Identify which cell holds the provided text, then report its (X, Y) central coordinate. 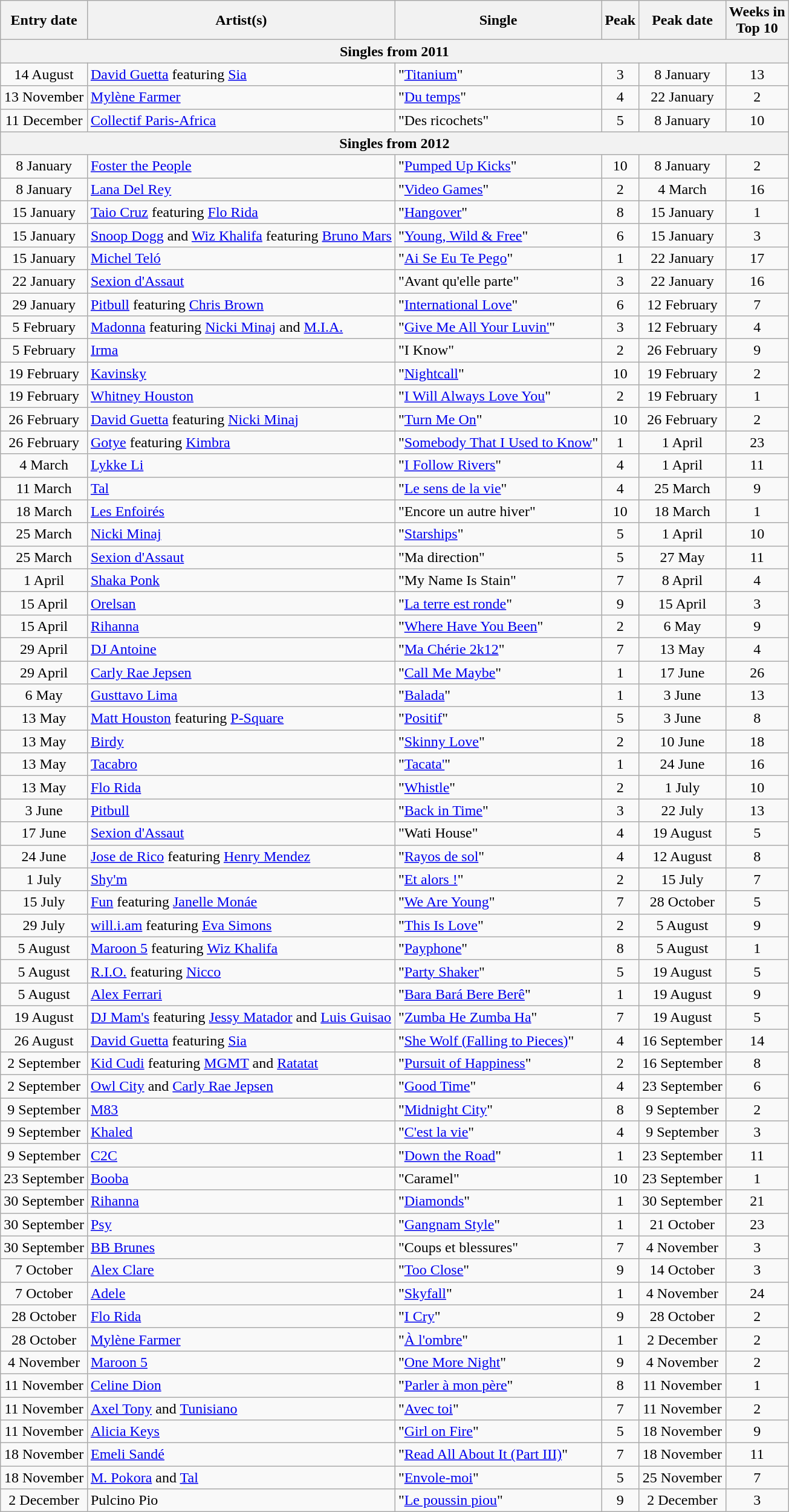
DJ Antoine (241, 649)
Shaka Ponk (241, 580)
21 October (683, 1224)
Pitbull featuring Chris Brown (241, 304)
"Video Games" (498, 189)
"Hangover" (498, 212)
"Bara Bará Bere Berê" (498, 994)
Nicki Minaj (241, 534)
"Skyfall" (498, 1293)
"Ma Chérie 2k12" (498, 649)
"Et alors !" (498, 879)
"Le poussin piou" (498, 1501)
Kid Cudi featuring MGMT and Ratatat (241, 1064)
Irma (241, 351)
Peak (620, 21)
"Avant qu'elle parte" (498, 281)
Emeli Sandé (241, 1455)
17 (757, 258)
29 January (44, 304)
"Pumped Up Kicks" (498, 166)
"Positif" (498, 719)
"This Is Love" (498, 925)
Gusttavo Lima (241, 696)
M. Pokora and Tal (241, 1478)
Shy'm (241, 879)
12 August (683, 856)
Booba (241, 1178)
"Skinny Love" (498, 741)
13 November (44, 97)
"Give Me All Your Luvin'" (498, 328)
25 November (683, 1478)
Axel Tony and Tunisiano (241, 1409)
will.i.am featuring Eva Simons (241, 925)
"Le sens de la vie" (498, 488)
C2C (241, 1155)
"Avec toi" (498, 1409)
"I Follow Rivers" (498, 465)
"Down the Road" (498, 1155)
Carly Rae Jepsen (241, 673)
Foster the People (241, 166)
Michel Teló (241, 258)
"Parler à mon père" (498, 1385)
"Diamonds" (498, 1201)
Alicia Keys (241, 1432)
"La terre est ronde" (498, 603)
"Pursuit of Happiness" (498, 1064)
11 March (44, 488)
"Gangnam Style" (498, 1224)
"Too Close" (498, 1270)
"She Wolf (Falling to Pieces)" (498, 1040)
Birdy (241, 741)
Alex Ferrari (241, 994)
Taio Cruz featuring Flo Rida (241, 212)
"Envole-moi" (498, 1478)
"We Are Young" (498, 902)
"Girl on Fire" (498, 1432)
Artist(s) (241, 21)
26 August (44, 1040)
Khaled (241, 1132)
Owl City and Carly Rae Jepsen (241, 1087)
29 July (44, 925)
"C'est la vie" (498, 1132)
"Where Have You Been" (498, 626)
"Midnight City" (498, 1110)
"Nightcall" (498, 373)
Maroon 5 featuring Wiz Khalifa (241, 948)
Jose de Rico featuring Henry Mendez (241, 856)
M83 (241, 1110)
"Coups et blessures" (498, 1247)
R.I.O. featuring Nicco (241, 971)
Matt Houston featuring P-Square (241, 719)
18 (757, 741)
Snoop Dogg and Wiz Khalifa featuring Bruno Mars (241, 235)
"Ai Se Eu Te Pego" (498, 258)
Tal (241, 488)
"One More Night" (498, 1362)
"Somebody That I Used to Know" (498, 442)
"Ma direction" (498, 557)
"Young, Wild & Free" (498, 235)
27 May (683, 557)
Madonna featuring Nicki Minaj and M.I.A. (241, 328)
"Encore un autre hiver" (498, 511)
Gotye featuring Kimbra (241, 442)
14 August (44, 74)
"Titanium" (498, 74)
Entry date (44, 21)
Peak date (683, 21)
24 (757, 1293)
"Tacata'" (498, 764)
"Starships" (498, 534)
Fun featuring Janelle Monáe (241, 902)
"My Name Is Stain" (498, 580)
Pulcino Pio (241, 1501)
Celine Dion (241, 1385)
Orelsan (241, 603)
"Payphone" (498, 948)
Alex Clare (241, 1270)
"Back in Time" (498, 810)
"Des ricochets" (498, 120)
Whitney Houston (241, 396)
BB Brunes (241, 1247)
11 December (44, 120)
"I Cry" (498, 1316)
Les Enfoirés (241, 511)
"Call Me Maybe" (498, 673)
"Turn Me On" (498, 419)
"Rayos de sol" (498, 856)
Kavinsky (241, 373)
"Read All About It (Part III)" (498, 1455)
"Du temps" (498, 97)
"I Know" (498, 351)
Tacabro (241, 764)
David Guetta featuring Nicki Minaj (241, 419)
"International Love" (498, 304)
22 July (683, 810)
Single (498, 21)
"Wati House" (498, 833)
Pitbull (241, 810)
"I Will Always Love You" (498, 396)
"Zumba He Zumba Ha" (498, 1017)
21 (757, 1201)
Singles from 2012 (394, 143)
DJ Mam's featuring Jessy Matador and Luis Guisao (241, 1017)
"À l'ombre" (498, 1339)
"Caramel" (498, 1178)
14 (757, 1040)
"Good Time" (498, 1087)
Weeks inTop 10 (757, 21)
"Whistle" (498, 787)
Collectif Paris-Africa (241, 120)
14 October (683, 1270)
"Party Shaker" (498, 971)
26 (757, 673)
Lana Del Rey (241, 189)
Lykke Li (241, 465)
Psy (241, 1224)
10 June (683, 741)
Adele (241, 1293)
8 April (683, 580)
Maroon 5 (241, 1362)
Singles from 2011 (394, 51)
"Balada" (498, 696)
